Return (x, y) of the center of cell containing provided text 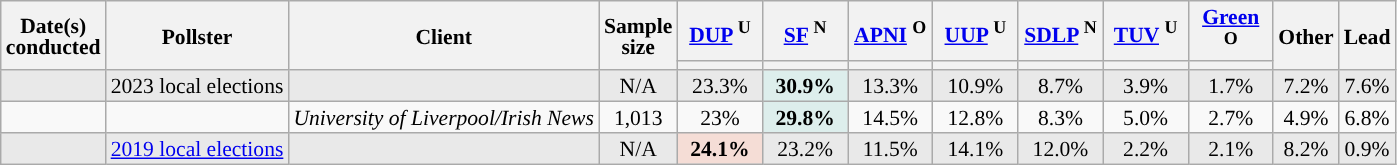
UUP U (976, 30)
TUV U (1146, 30)
2019 local elections (198, 148)
12.8% (976, 118)
10.9% (976, 86)
3.9% (1146, 86)
1,013 (638, 118)
7.2% (1306, 86)
2.2% (1146, 148)
8.2% (1306, 148)
DUP U (720, 30)
Lead (1368, 36)
Other (1306, 36)
29.8% (806, 118)
23.3% (720, 86)
23% (720, 118)
6.8% (1368, 118)
1.7% (1230, 86)
4.9% (1306, 118)
Client (444, 36)
8.3% (1060, 118)
8.7% (1060, 86)
13.3% (890, 86)
30.9% (806, 86)
SDLP N (1060, 30)
Pollster (198, 36)
SF N (806, 30)
7.6% (1368, 86)
14.1% (976, 148)
Samplesize (638, 36)
Date(s)conducted (54, 36)
0.9% (1368, 148)
24.1% (720, 148)
5.0% (1146, 118)
APNI O (890, 30)
Green O (1230, 30)
12.0% (1060, 148)
11.5% (890, 148)
2.7% (1230, 118)
2.1% (1230, 148)
University of Liverpool/Irish News (444, 118)
14.5% (890, 118)
2023 local elections (198, 86)
23.2% (806, 148)
